Extract the (X, Y) coordinate from the center of the cell holding the provided text.  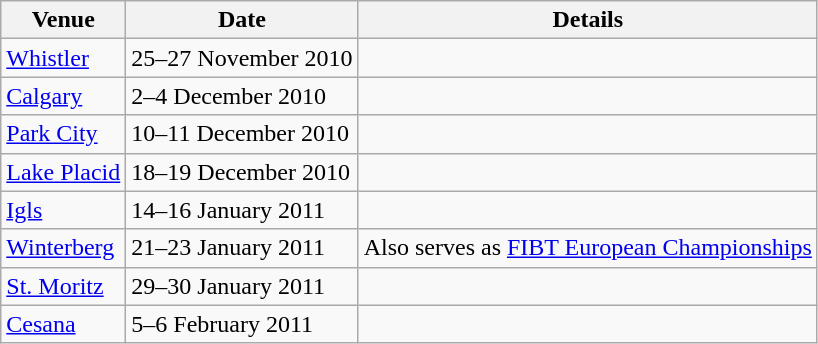
Venue (64, 20)
10–11 December 2010 (242, 134)
Also serves as FIBT European Championships (588, 248)
Winterberg (64, 248)
29–30 January 2011 (242, 286)
Park City (64, 134)
Details (588, 20)
Igls (64, 210)
Lake Placid (64, 172)
25–27 November 2010 (242, 58)
18–19 December 2010 (242, 172)
14–16 January 2011 (242, 210)
Whistler (64, 58)
2–4 December 2010 (242, 96)
21–23 January 2011 (242, 248)
Calgary (64, 96)
5–6 February 2011 (242, 324)
Cesana (64, 324)
Date (242, 20)
St. Moritz (64, 286)
